Output the [X, Y] coordinate of the center of the cell containing the given text.  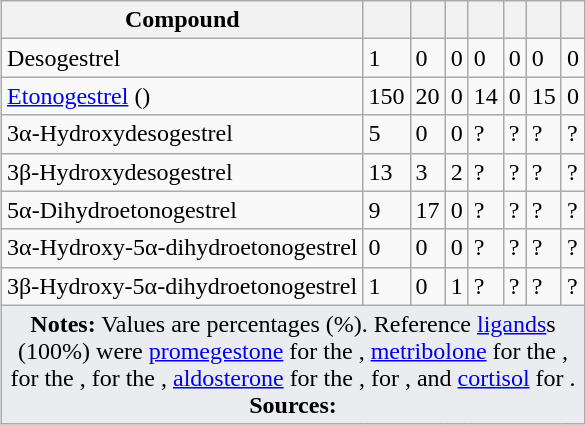
150 [386, 96]
20 [428, 96]
Etonogestrel () [182, 96]
3β-Hydroxydesogestrel [182, 172]
5 [386, 134]
13 [386, 172]
9 [386, 210]
2 [456, 172]
14 [486, 96]
3 [428, 172]
17 [428, 210]
5α-Dihydroetonogestrel [182, 210]
3β-Hydroxy-5α-dihydroetonogestrel [182, 286]
Compound [182, 20]
3α-Hydroxy-5α-dihydroetonogestrel [182, 248]
15 [544, 96]
Desogestrel [182, 58]
3α-Hydroxydesogestrel [182, 134]
